Output the [x, y] coordinate of the center of the cell containing the given text.  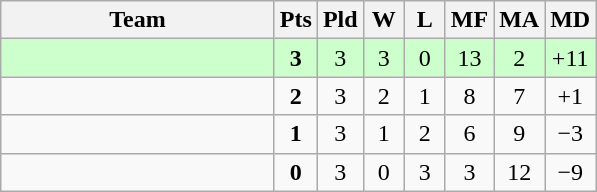
L [424, 20]
Pts [296, 20]
Pld [340, 20]
MA [520, 20]
MF [469, 20]
12 [520, 172]
+1 [570, 96]
9 [520, 134]
13 [469, 58]
−3 [570, 134]
+11 [570, 58]
MD [570, 20]
6 [469, 134]
W [384, 20]
7 [520, 96]
Team [138, 20]
−9 [570, 172]
8 [469, 96]
